Identify which cell holds the provided text, then report its [x, y] central coordinate. 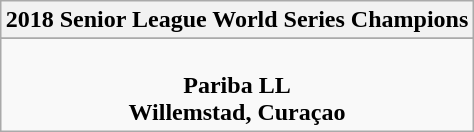
2018 Senior League World Series Champions [237, 20]
Pariba LL Willemstad, Curaçao [237, 85]
